Return the [X, Y] coordinate for the center point of the cell that contains the specified text.  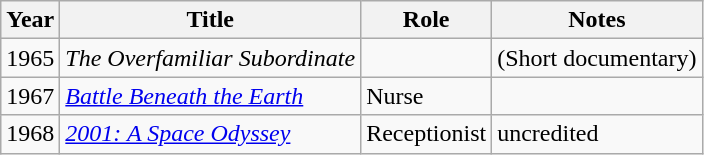
1965 [30, 58]
The Overfamiliar Subordinate [210, 58]
Receptionist [426, 134]
Title [210, 20]
Role [426, 20]
2001: A Space Odyssey [210, 134]
Notes [597, 20]
Battle Beneath the Earth [210, 96]
Nurse [426, 96]
1968 [30, 134]
1967 [30, 96]
(Short documentary) [597, 58]
uncredited [597, 134]
Year [30, 20]
